Pinpoint the cell where the given text exists, returning its [X, Y] midpoint coordinate. 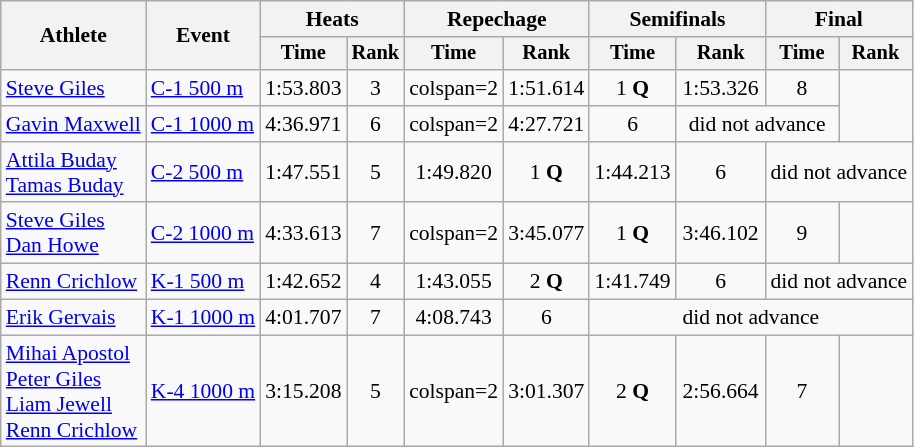
4:01.707 [303, 318]
Gavin Maxwell [74, 124]
C-1 500 m [203, 88]
1:49.820 [454, 172]
1:44.213 [632, 172]
Event [203, 36]
K-4 1000 m [203, 391]
3:45.077 [546, 234]
Erik Gervais [74, 318]
3:46.102 [721, 234]
Attila BudayTamas Buday [74, 172]
1:51.614 [546, 88]
Renn Crichlow [74, 282]
2:56.664 [721, 391]
Steve Giles [74, 88]
3:15.208 [303, 391]
3:01.307 [546, 391]
4:36.971 [303, 124]
K-1 500 m [203, 282]
4:33.613 [303, 234]
C-2 1000 m [203, 234]
1:53.803 [303, 88]
K-1 1000 m [203, 318]
1:42.652 [303, 282]
1:43.055 [454, 282]
4 [376, 282]
Semifinals [677, 19]
Final [838, 19]
1:47.551 [303, 172]
Steve GilesDan Howe [74, 234]
3 [376, 88]
4:27.721 [546, 124]
Repechage [496, 19]
8 [802, 88]
Athlete [74, 36]
9 [802, 234]
1:41.749 [632, 282]
C-1 1000 m [203, 124]
4:08.743 [454, 318]
Heats [332, 19]
C-2 500 m [203, 172]
1:53.326 [721, 88]
Mihai ApostolPeter GilesLiam JewellRenn Crichlow [74, 391]
